Search for the cell housing the specified text and yield its (x, y) center coordinate. 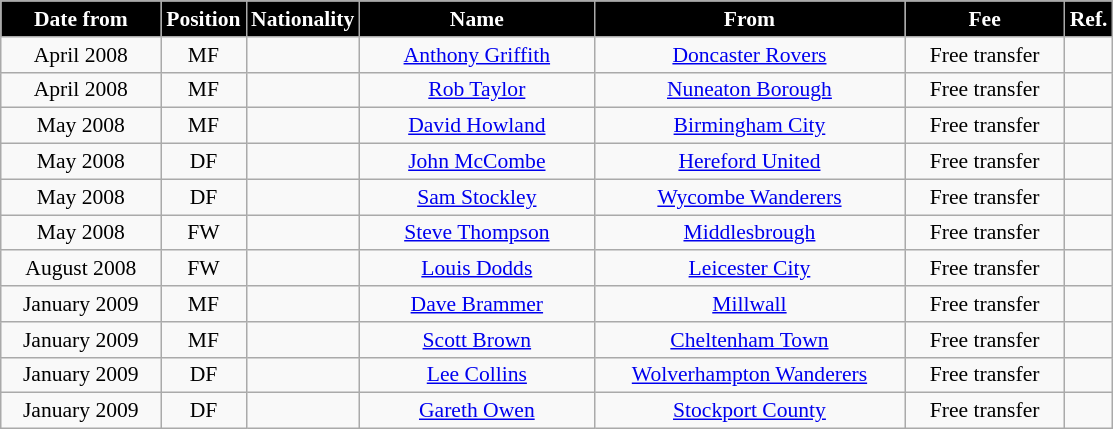
Wolverhampton Wanderers (749, 375)
August 2008 (81, 269)
Lee Collins (476, 375)
Scott Brown (476, 340)
Steve Thompson (476, 233)
Nuneaton Borough (749, 90)
Position (204, 19)
Stockport County (749, 411)
Date from (81, 19)
Louis Dodds (476, 269)
Anthony Griffith (476, 55)
Leicester City (749, 269)
Dave Brammer (476, 304)
Gareth Owen (476, 411)
From (749, 19)
Birmingham City (749, 126)
Wycombe Wanderers (749, 197)
Middlesbrough (749, 233)
Doncaster Rovers (749, 55)
Hereford United (749, 162)
Fee (985, 19)
Sam Stockley (476, 197)
David Howland (476, 126)
Name (476, 19)
John McCombe (476, 162)
Rob Taylor (476, 90)
Cheltenham Town (749, 340)
Ref. (1089, 19)
Millwall (749, 304)
Nationality (302, 19)
